Return [x, y] of the center of cell containing provided text 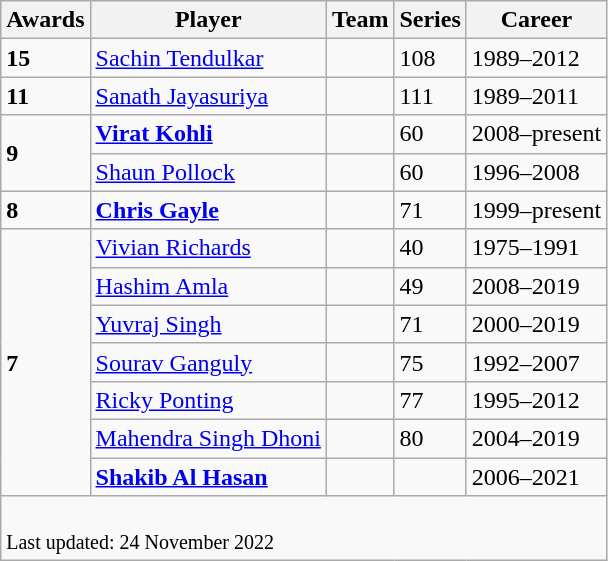
Shaun Pollock [208, 172]
2006–2021 [536, 477]
8 [46, 210]
1989–2011 [536, 96]
Chris Gayle [208, 210]
1995–2012 [536, 400]
2008–present [536, 134]
40 [430, 248]
Sourav Ganguly [208, 362]
9 [46, 153]
49 [430, 286]
80 [430, 438]
Sanath Jayasuriya [208, 96]
2004–2019 [536, 438]
Last updated: 24 November 2022 [304, 528]
Career [536, 20]
1975–1991 [536, 248]
Ricky Ponting [208, 400]
1999–present [536, 210]
11 [46, 96]
Yuvraj Singh [208, 324]
1989–2012 [536, 58]
Sachin Tendulkar [208, 58]
Vivian Richards [208, 248]
Series [430, 20]
Team [360, 20]
Mahendra Singh Dhoni [208, 438]
111 [430, 96]
77 [430, 400]
108 [430, 58]
Hashim Amla [208, 286]
75 [430, 362]
1996–2008 [536, 172]
2000–2019 [536, 324]
Virat Kohli [208, 134]
Awards [46, 20]
Player [208, 20]
Shakib Al Hasan [208, 477]
2008–2019 [536, 286]
15 [46, 58]
7 [46, 362]
1992–2007 [536, 362]
